Search for the cell housing the specified text and yield its (x, y) center coordinate. 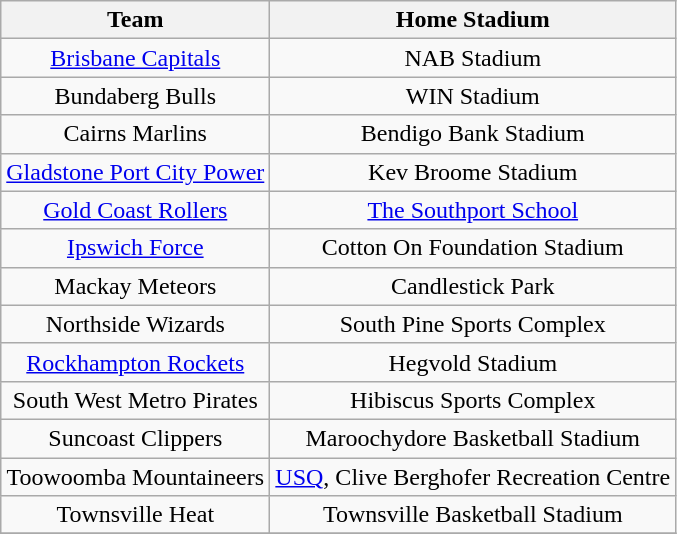
Home Stadium (473, 20)
USQ, Clive Berghofer Recreation Centre (473, 477)
Bundaberg Bulls (136, 96)
Cotton On Foundation Stadium (473, 248)
Gold Coast Rollers (136, 210)
Northside Wizards (136, 324)
Mackay Meteors (136, 286)
Kev Broome Stadium (473, 172)
Bendigo Bank Stadium (473, 134)
South West Metro Pirates (136, 400)
Suncoast Clippers (136, 438)
Brisbane Capitals (136, 58)
South Pine Sports Complex (473, 324)
Candlestick Park (473, 286)
Toowoomba Mountaineers (136, 477)
NAB Stadium (473, 58)
Ipswich Force (136, 248)
Team (136, 20)
WIN Stadium (473, 96)
Rockhampton Rockets (136, 362)
Townsville Heat (136, 515)
Maroochydore Basketball Stadium (473, 438)
Hegvold Stadium (473, 362)
Gladstone Port City Power (136, 172)
The Southport School (473, 210)
Townsville Basketball Stadium (473, 515)
Cairns Marlins (136, 134)
Hibiscus Sports Complex (473, 400)
